Search for the cell housing the specified text and yield its (X, Y) center coordinate. 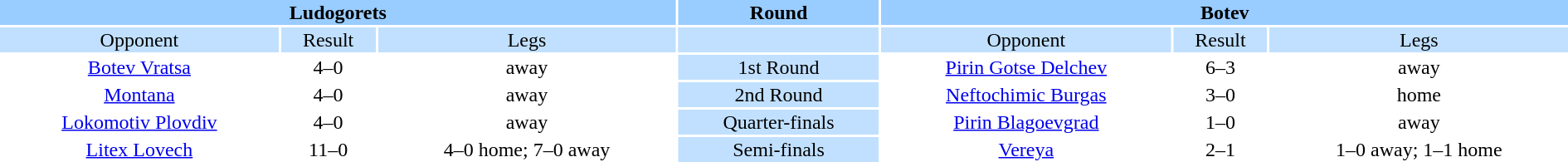
3–0 (1220, 95)
Ludogorets (338, 12)
11–0 (329, 150)
4–0 home; 7–0 away (526, 150)
Neftochimic Burgas (1027, 95)
1–0 (1220, 122)
2nd Round (779, 95)
Vereya (1027, 150)
Pirin Gotse Delchev (1027, 67)
2–1 (1220, 150)
6–3 (1220, 67)
1–0 away; 1–1 home (1419, 150)
Semi-finals (779, 150)
Botev (1225, 12)
Round (779, 12)
Botev Vratsa (139, 67)
Pirin Blagoevgrad (1027, 122)
Montana (139, 95)
Litex Lovech (139, 150)
Quarter-finals (779, 122)
1st Round (779, 67)
Lokomotiv Plovdiv (139, 122)
home (1419, 95)
